Search for the cell housing the specified text and yield its [x, y] center coordinate. 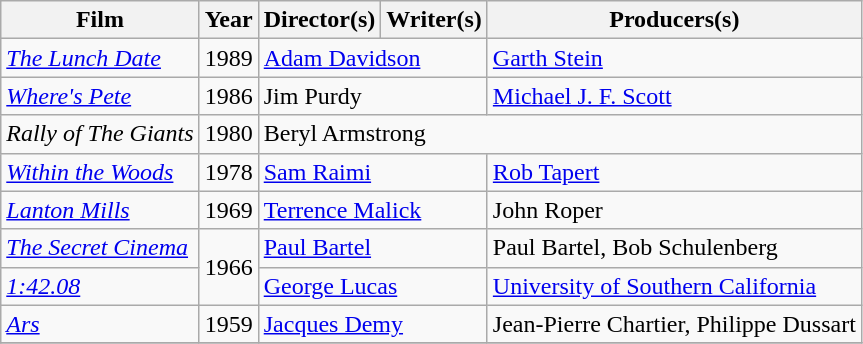
Paul Bartel, Bob Schulenberg [674, 248]
Rally of The Giants [100, 134]
1959 [228, 324]
The Lunch Date [100, 58]
1966 [228, 267]
George Lucas [372, 286]
1980 [228, 134]
Where's Pete [100, 96]
Lanton Mills [100, 210]
1:42.08 [100, 286]
Ars [100, 324]
Paul Bartel [372, 248]
1989 [228, 58]
John Roper [674, 210]
1978 [228, 172]
Terrence Malick [372, 210]
Sam Raimi [372, 172]
Jim Purdy [372, 96]
Michael J. F. Scott [674, 96]
Year [228, 20]
Beryl Armstrong [560, 134]
Within the Woods [100, 172]
Rob Tapert [674, 172]
Writer(s) [434, 20]
Jacques Demy [372, 324]
Producers(s) [674, 20]
1969 [228, 210]
Jean-Pierre Chartier, Philippe Dussart [674, 324]
Film [100, 20]
The Secret Cinema [100, 248]
Garth Stein [674, 58]
1986 [228, 96]
Director(s) [320, 20]
Adam Davidson [372, 58]
University of Southern California [674, 286]
